Detect which cell encompasses the target text, then output its (x, y) center coordinate. 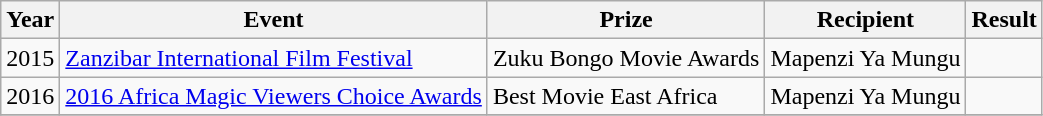
Recipient (866, 20)
Prize (626, 20)
Best Movie East Africa (626, 96)
2015 (30, 58)
Event (274, 20)
2016 (30, 96)
2016 Africa Magic Viewers Choice Awards (274, 96)
Zanzibar International Film Festival (274, 58)
Zuku Bongo Movie Awards (626, 58)
Year (30, 20)
Result (1004, 20)
